Pinpoint the cell where the given text exists, returning its (X, Y) midpoint coordinate. 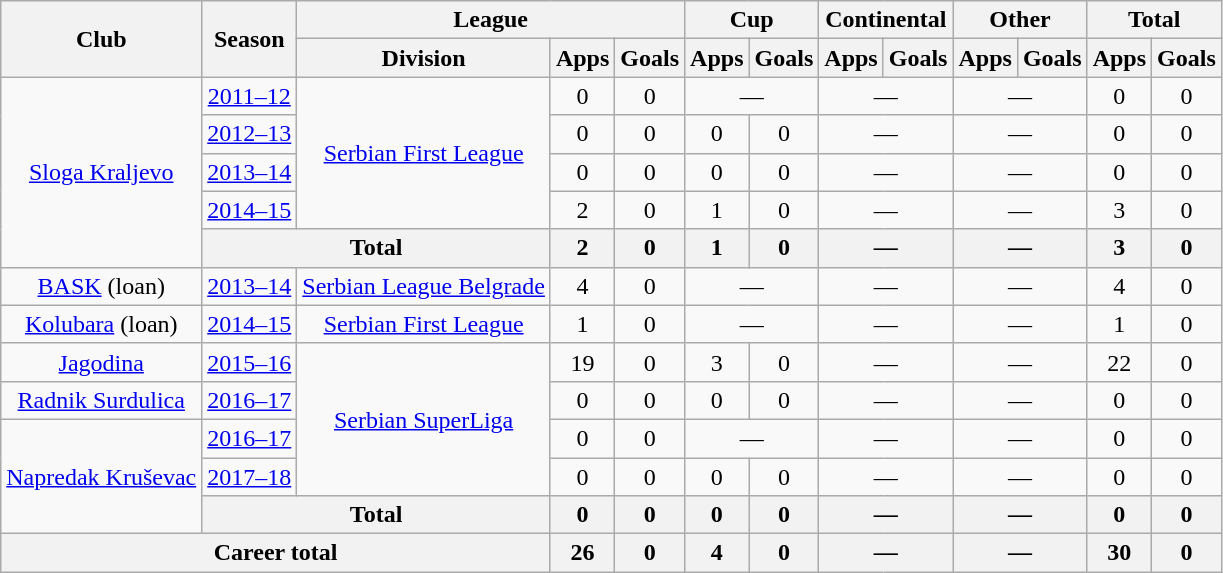
2012–13 (250, 134)
2017–18 (250, 477)
Serbian League Belgrade (424, 286)
19 (582, 362)
Continental (886, 20)
Division (424, 58)
Cup (752, 20)
2011–12 (250, 96)
Serbian SuperLiga (424, 419)
League (491, 20)
Kolubara (loan) (102, 324)
Season (250, 39)
Sloga Kraljevo (102, 172)
BASK (loan) (102, 286)
Career total (276, 553)
Other (1020, 20)
Radnik Surdulica (102, 400)
Napredak Kruševac (102, 476)
Jagodina (102, 362)
22 (1119, 362)
30 (1119, 553)
26 (582, 553)
Club (102, 39)
2015–16 (250, 362)
